From the cell containing the given text, extract its center point as (x, y) coordinate. 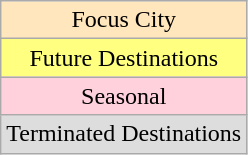
Seasonal (124, 96)
Future Destinations (124, 58)
Focus City (124, 20)
Terminated Destinations (124, 134)
